Locate the cell with the specified text and output its [X, Y] center coordinate. 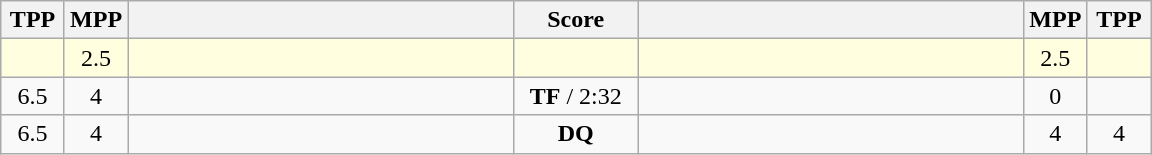
0 [1056, 96]
TF / 2:32 [576, 96]
DQ [576, 134]
Score [576, 20]
